Extract the [X, Y] coordinate from the center of the cell holding the provided text.  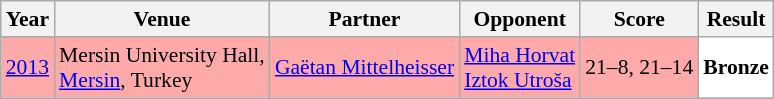
Bronze [736, 68]
2013 [28, 68]
Score [639, 19]
Year [28, 19]
Mersin University Hall,Mersin, Turkey [162, 68]
Gaëtan Mittelheisser [364, 68]
Result [736, 19]
21–8, 21–14 [639, 68]
Venue [162, 19]
Partner [364, 19]
Miha Horvat Iztok Utroša [520, 68]
Opponent [520, 19]
